Return (x, y) of the center of cell containing provided text 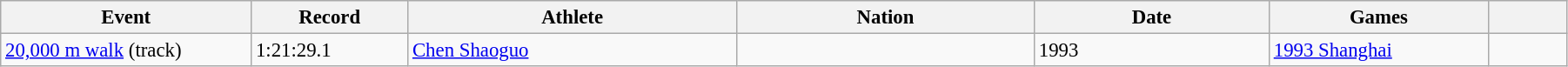
1993 (1151, 50)
Event (126, 17)
Athlete (573, 17)
20,000 m walk (track) (126, 50)
Games (1378, 17)
1:21:29.1 (330, 50)
Record (330, 17)
1993 Shanghai (1378, 50)
Nation (886, 17)
Date (1151, 17)
Chen Shaoguo (573, 50)
